Search for the cell housing the specified text and yield its [X, Y] center coordinate. 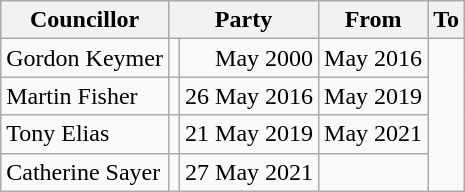
21 May 2019 [250, 134]
Party [243, 20]
26 May 2016 [250, 96]
May 2016 [374, 58]
May 2000 [250, 58]
May 2019 [374, 96]
27 May 2021 [250, 172]
Martin Fisher [85, 96]
From [374, 20]
Gordon Keymer [85, 58]
Councillor [85, 20]
Catherine Sayer [85, 172]
To [446, 20]
May 2021 [374, 134]
Tony Elias [85, 134]
